Find where the given text appears and provide that cell's center as (X, Y) coordinate. 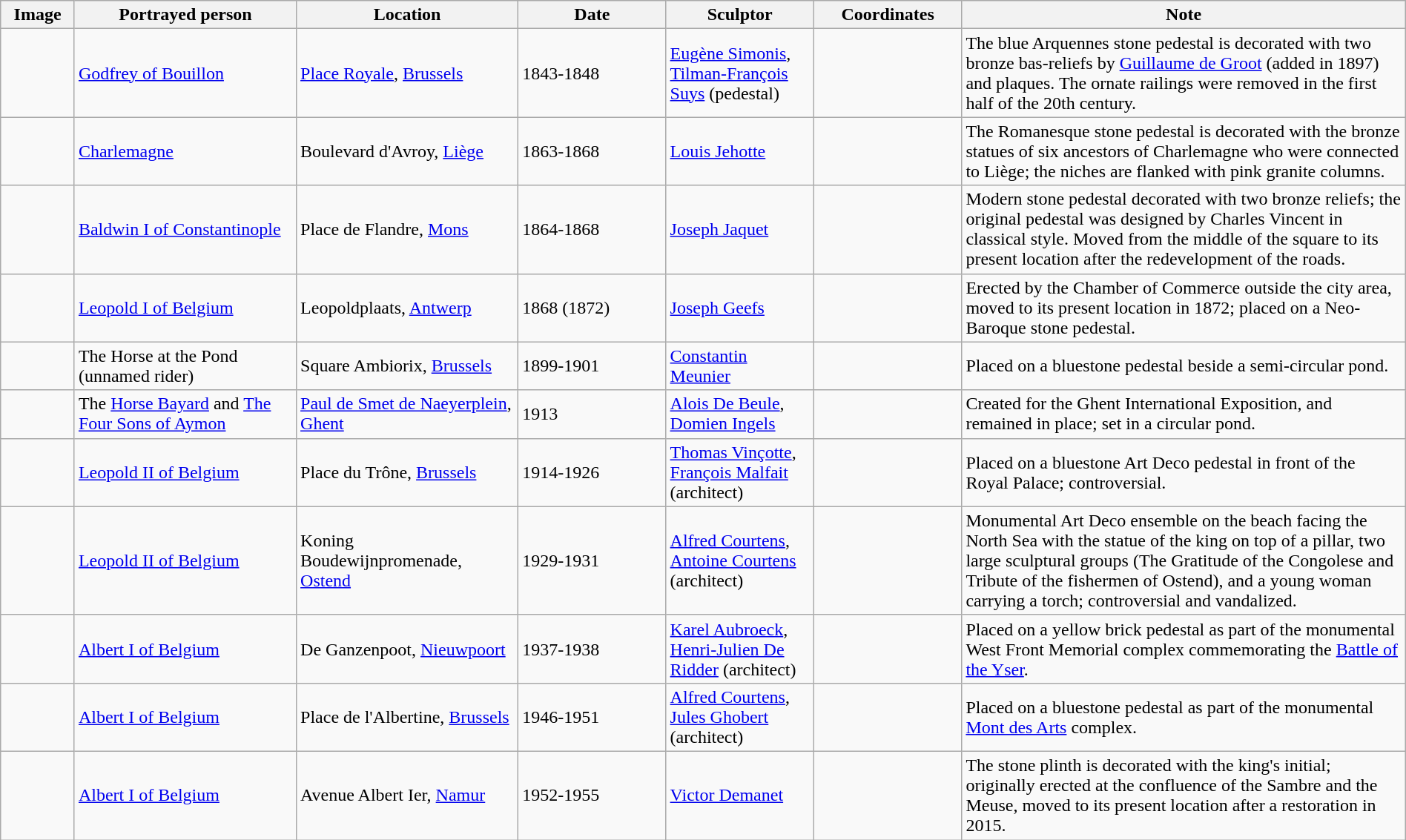
Joseph Jaquet (740, 230)
1863-1868 (592, 151)
1929-1931 (592, 560)
Alois De Beule, Domien Ingels (740, 414)
Avenue Albert Ier, Namur (408, 795)
Louis Jehotte (740, 151)
Joseph Geefs (740, 308)
Alfred Courtens, Jules Ghobert (architect) (740, 717)
Baldwin I of Constantinople (185, 230)
Place Royale, Brussels (408, 73)
Place du Trône, Brussels (408, 472)
Erected by the Chamber of Commerce outside the city area, moved to its present location in 1872; placed on a Neo-Baroque stone pedestal. (1184, 308)
Location (408, 15)
Sculptor (740, 15)
The Horse Bayard and The Four Sons of Aymon (185, 414)
Created for the Ghent International Exposition, and remained in place; set in a circular pond. (1184, 414)
1946-1951 (592, 717)
Place de l'Albertine, Brussels (408, 717)
Boulevard d'Avroy, Liège (408, 151)
Victor Demanet (740, 795)
1937-1938 (592, 649)
Placed on a bluestone Art Deco pedestal in front of the Royal Palace; controversial. (1184, 472)
1899-1901 (592, 366)
Charlemagne (185, 151)
Placed on a bluestone pedestal as part of the monumental Mont des Arts complex. (1184, 717)
1913 (592, 414)
Alfred Courtens, Antoine Courtens (architect) (740, 560)
Paul de Smet de Naeyerplein, Ghent (408, 414)
Note (1184, 15)
1868 (1872) (592, 308)
1843-1848 (592, 73)
Image (38, 15)
Leopoldplaats, Antwerp (408, 308)
Constantin Meunier (740, 366)
Karel Aubroeck, Henri-Julien De Ridder (architect) (740, 649)
Place de Flandre, Mons (408, 230)
De Ganzenpoot, Nieuwpoort (408, 649)
Square Ambiorix, Brussels (408, 366)
Thomas Vinçotte, François Malfait (architect) (740, 472)
Placed on a yellow brick pedestal as part of the monumental West Front Memorial complex commemorating the Battle of the Yser. (1184, 649)
Placed on a bluestone pedestal beside a semi-circular pond. (1184, 366)
Portrayed person (185, 15)
1864-1868 (592, 230)
The Horse at the Pond (unnamed rider) (185, 366)
Eugène Simonis, Tilman-François Suys (pedestal) (740, 73)
1914-1926 (592, 472)
Coordinates (887, 15)
Date (592, 15)
Koning Boudewijnpromenade, Ostend (408, 560)
Godfrey of Bouillon (185, 73)
Leopold I of Belgium (185, 308)
1952-1955 (592, 795)
